Scan for the cell matching the given text and deliver its [X, Y] coordinate at center. 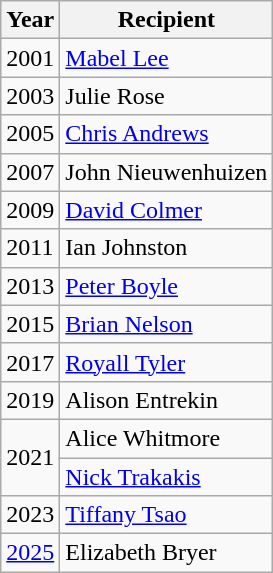
Peter Boyle [166, 286]
2005 [30, 134]
2023 [30, 515]
2011 [30, 248]
Alice Whitmore [166, 438]
2007 [30, 172]
Julie Rose [166, 96]
2001 [30, 58]
2013 [30, 286]
Chris Andrews [166, 134]
2003 [30, 96]
2015 [30, 324]
Tiffany Tsao [166, 515]
Elizabeth Bryer [166, 553]
2025 [30, 553]
Mabel Lee [166, 58]
John Nieuwenhuizen [166, 172]
Nick Trakakis [166, 477]
2017 [30, 362]
Alison Entrekin [166, 400]
Royall Tyler [166, 362]
Brian Nelson [166, 324]
Recipient [166, 20]
Ian Johnston [166, 248]
David Colmer [166, 210]
2021 [30, 457]
2019 [30, 400]
Year [30, 20]
2009 [30, 210]
